Find where the given text appears and provide that cell's center as [X, Y] coordinate. 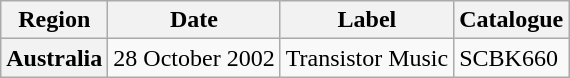
Region [54, 20]
Australia [54, 58]
Date [194, 20]
Catalogue [512, 20]
Label [367, 20]
Transistor Music [367, 58]
SCBK660 [512, 58]
28 October 2002 [194, 58]
